Provide the (X, Y) coordinate of the cell's center where the given text is located.  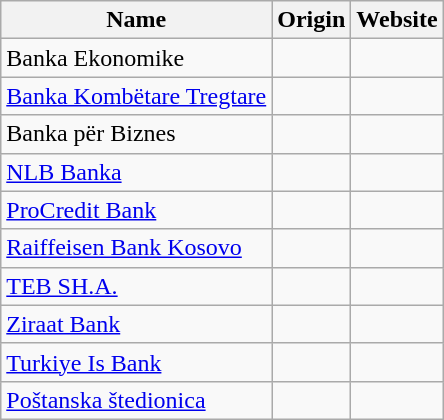
Name (136, 20)
Banka për Biznes (136, 134)
ProCredit Bank (136, 210)
Turkiye Is Bank (136, 362)
Origin (312, 20)
TEB SH.A. (136, 286)
Poštanska štedionica (136, 400)
Website (397, 20)
NLB Banka (136, 172)
Banka Ekonomike (136, 58)
Banka Kombëtare Tregtare (136, 96)
Raiffeisen Bank Kosovo (136, 248)
Ziraat Bank (136, 324)
